Scan for the cell matching the given text and deliver its (x, y) coordinate at center. 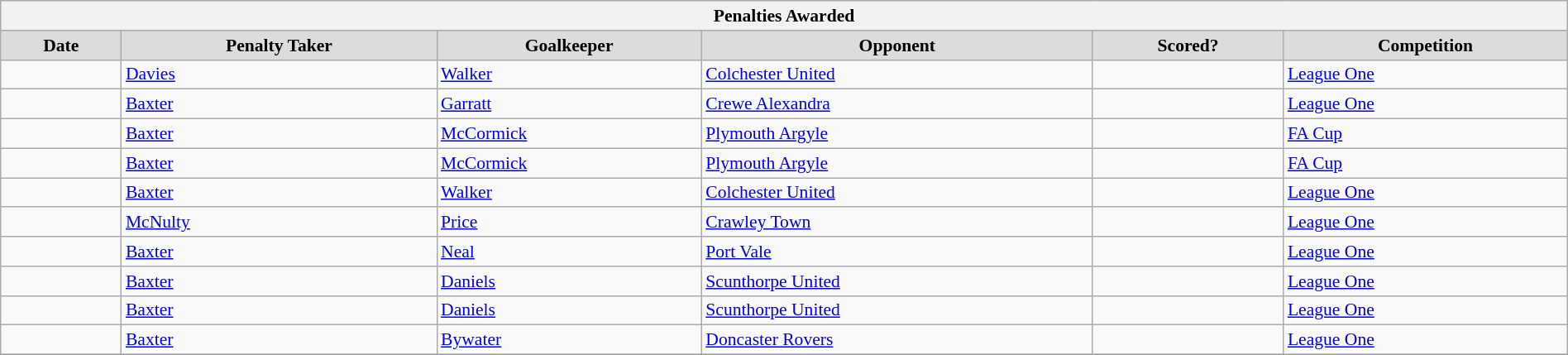
Crawley Town (896, 223)
Date (61, 46)
Doncaster Rovers (896, 340)
Crewe Alexandra (896, 104)
Davies (280, 74)
Neal (569, 252)
Scored? (1188, 46)
Competition (1426, 46)
Penalty Taker (280, 46)
Penalties Awarded (784, 16)
Port Vale (896, 252)
McNulty (280, 223)
Goalkeeper (569, 46)
Garratt (569, 104)
Bywater (569, 340)
Price (569, 223)
Opponent (896, 46)
